Output the [x, y] coordinate of the center of the cell containing the given text.  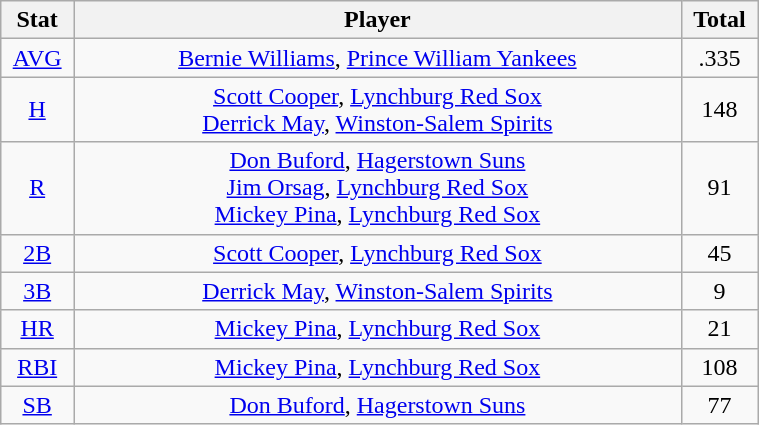
Scott Cooper, Lynchburg Red Sox Derrick May, Winston-Salem Spirits [378, 110]
21 [719, 329]
Don Buford, Hagerstown Suns [378, 405]
Total [719, 20]
HR [38, 329]
3B [38, 291]
Scott Cooper, Lynchburg Red Sox [378, 253]
45 [719, 253]
Don Buford, Hagerstown Suns Jim Orsag, Lynchburg Red Sox Mickey Pina, Lynchburg Red Sox [378, 188]
Derrick May, Winston-Salem Spirits [378, 291]
Player [378, 20]
Stat [38, 20]
SB [38, 405]
H [38, 110]
AVG [38, 58]
9 [719, 291]
148 [719, 110]
RBI [38, 367]
.335 [719, 58]
R [38, 188]
Bernie Williams, Prince William Yankees [378, 58]
77 [719, 405]
108 [719, 367]
2B [38, 253]
91 [719, 188]
